Detect which cell encompasses the target text, then output its (x, y) center coordinate. 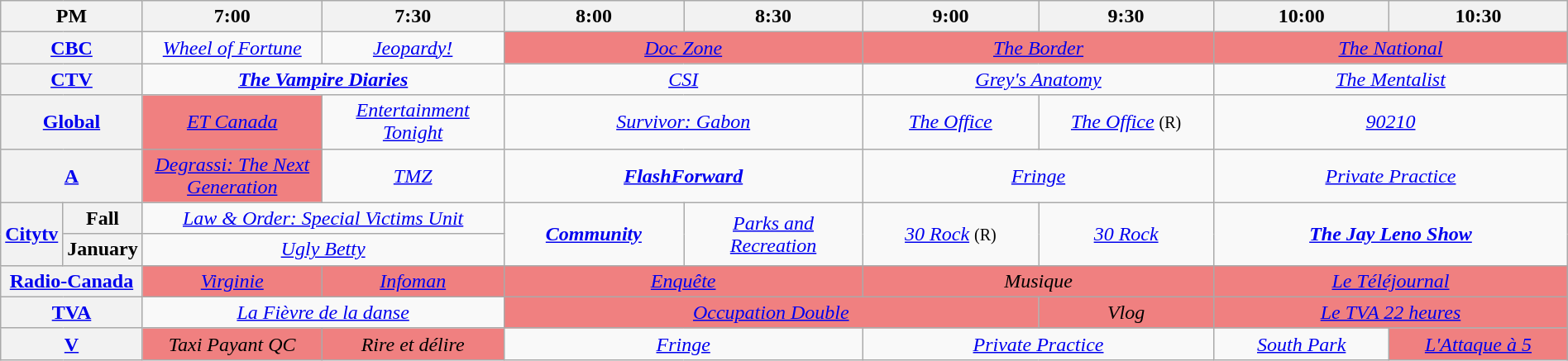
TMZ (413, 175)
Citytv (31, 234)
30 Rock (R) (950, 234)
L'Attaque à 5 (1479, 344)
Radio-Canada (71, 281)
Parks and Recreation (774, 234)
10:00 (1302, 17)
9:30 (1126, 17)
Vlog (1126, 312)
Taxi Payant QC (232, 344)
Degrassi: The Next Generation (232, 175)
The Jay Leno Show (1391, 234)
7:30 (413, 17)
CTV (71, 79)
Enquête (683, 281)
The National (1391, 48)
Virginie (232, 281)
CBC (71, 48)
Ugly Betty (323, 249)
The Office (R) (1126, 122)
PM (71, 17)
The Office (950, 122)
ET Canada (232, 122)
Survivor: Gabon (683, 122)
10:30 (1479, 17)
Le Téléjournal (1391, 281)
CSI (683, 79)
The Vampire Diaries (323, 79)
Doc Zone (683, 48)
TVA (71, 312)
The Border (1038, 48)
Entertainment Tonight (413, 122)
Occupation Double (771, 312)
Fall (103, 218)
30 Rock (1126, 234)
Global (71, 122)
South Park (1302, 344)
Infoman (413, 281)
Wheel of Fortune (232, 48)
Jeopardy! (413, 48)
A (71, 175)
Grey's Anatomy (1038, 79)
V (71, 344)
8:00 (594, 17)
9:00 (950, 17)
Law & Order: Special Victims Unit (323, 218)
Rire et délire (413, 344)
90210 (1391, 122)
January (103, 249)
The Mentalist (1391, 79)
Musique (1038, 281)
7:00 (232, 17)
8:30 (774, 17)
FlashForward (683, 175)
Le TVA 22 heures (1391, 312)
Community (594, 234)
La Fièvre de la danse (323, 312)
